Search for the cell housing the specified text and yield its [x, y] center coordinate. 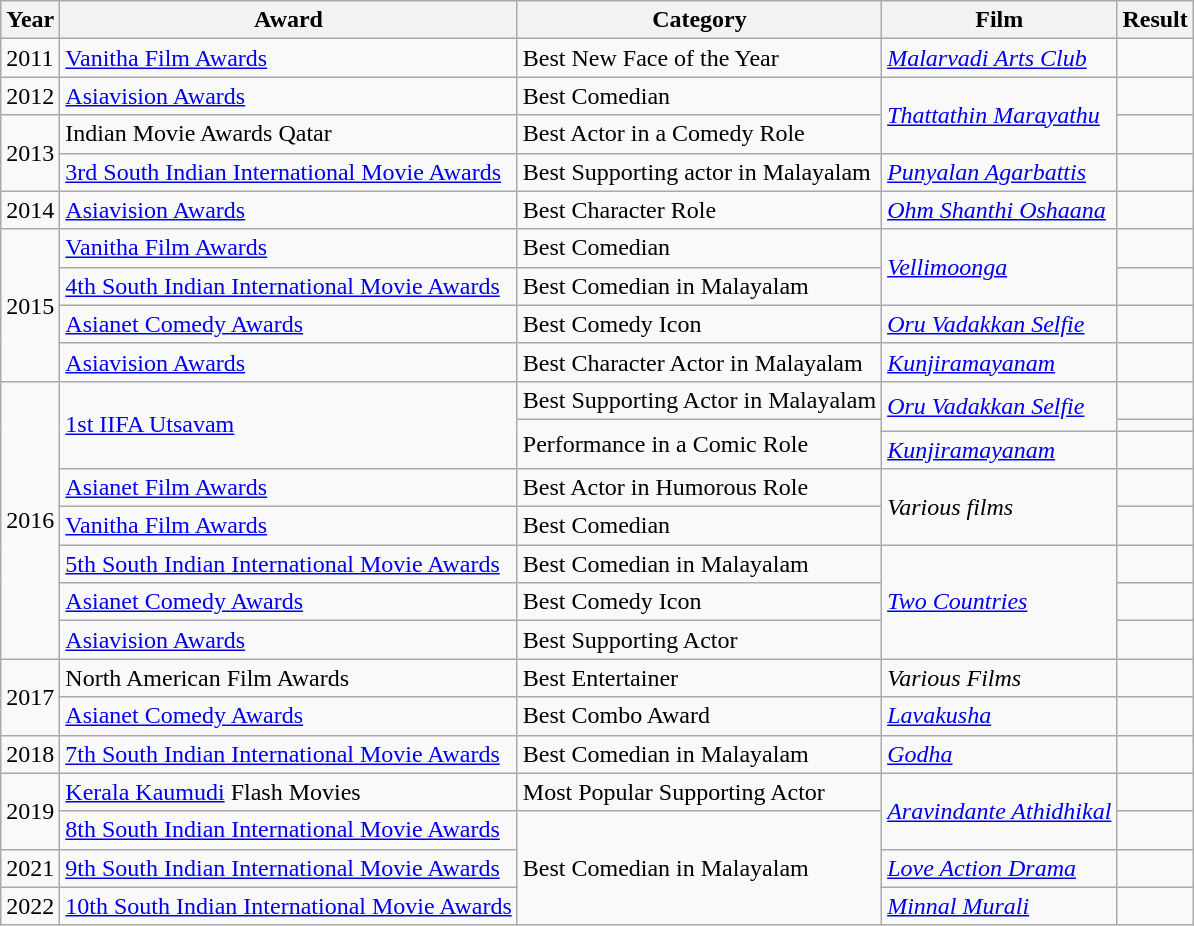
Aravindante Athidhikal [1000, 811]
2013 [30, 153]
Best Character Role [699, 210]
Best Supporting Actor [699, 640]
Year [30, 20]
3rd South Indian International Movie Awards [288, 172]
2018 [30, 754]
Most Popular Supporting Actor [699, 792]
2012 [30, 96]
Best Combo Award [699, 716]
Best Character Actor in Malayalam [699, 362]
1st IIFA Utsavam [288, 424]
Best New Face of the Year [699, 58]
2021 [30, 868]
Vellimoonga [1000, 267]
Indian Movie Awards Qatar [288, 134]
Award [288, 20]
2017 [30, 697]
Kerala Kaumudi Flash Movies [288, 792]
2014 [30, 210]
Love Action Drama [1000, 868]
Best Actor in a Comedy Role [699, 134]
Asianet Film Awards [288, 488]
10th South Indian International Movie Awards [288, 906]
Film [1000, 20]
Lavakusha [1000, 716]
2019 [30, 811]
2022 [30, 906]
4th South Indian International Movie Awards [288, 286]
Various films [1000, 507]
Various Films [1000, 678]
Thattathin Marayathu [1000, 115]
Minnal Murali [1000, 906]
Best Supporting Actor in Malayalam [699, 400]
5th South Indian International Movie Awards [288, 564]
8th South Indian International Movie Awards [288, 830]
Best Supporting actor in Malayalam [699, 172]
2016 [30, 520]
Best Actor in Humorous Role [699, 488]
Category [699, 20]
7th South Indian International Movie Awards [288, 754]
Performance in a Comic Role [699, 444]
2011 [30, 58]
Punyalan Agarbattis [1000, 172]
North American Film Awards [288, 678]
Godha [1000, 754]
Result [1155, 20]
Best Entertainer [699, 678]
2015 [30, 305]
9th South Indian International Movie Awards [288, 868]
Two Countries [1000, 602]
Ohm Shanthi Oshaana [1000, 210]
Malarvadi Arts Club [1000, 58]
